Return the [x, y] coordinate for the center point of the cell that contains the specified text.  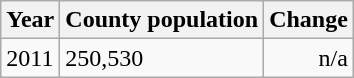
250,530 [162, 58]
Year [30, 20]
County population [162, 20]
2011 [30, 58]
Change [309, 20]
n/a [309, 58]
